Identify which cell holds the provided text, then report its (x, y) central coordinate. 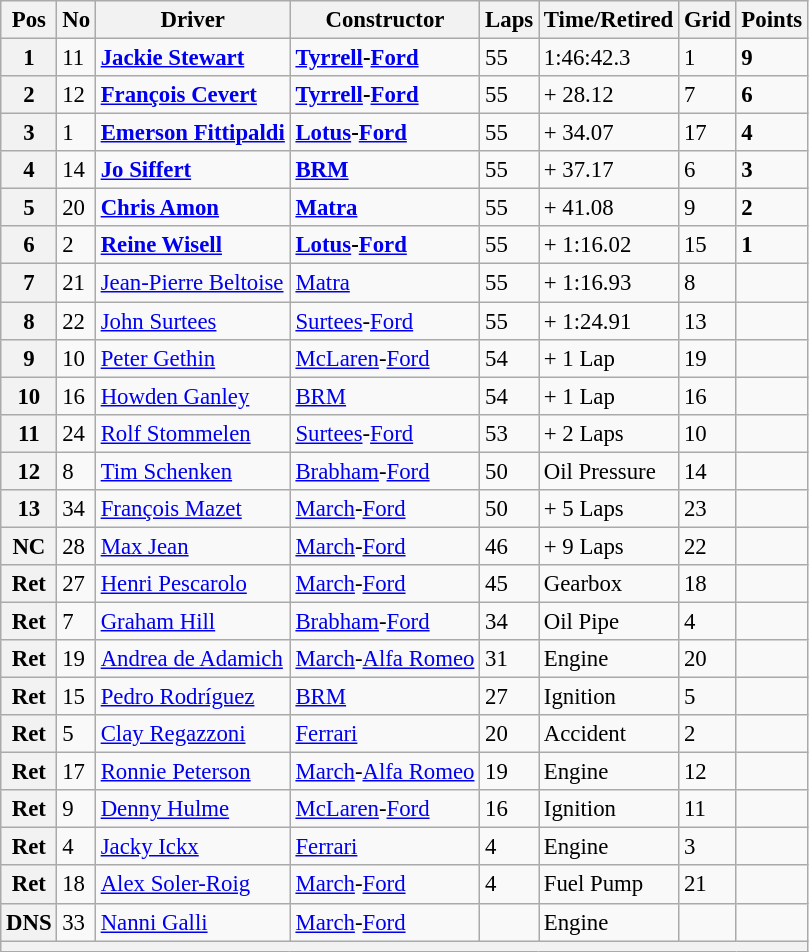
24 (76, 433)
Jo Siffert (192, 170)
Pos (29, 20)
François Cevert (192, 95)
+ 9 Laps (608, 546)
+ 5 Laps (608, 509)
+ 34.07 (608, 133)
François Mazet (192, 509)
46 (510, 546)
John Surtees (192, 321)
Graham Hill (192, 621)
NC (29, 546)
No (76, 20)
Rolf Stommelen (192, 433)
23 (708, 509)
31 (510, 659)
Pedro Rodríguez (192, 697)
Henri Pescarolo (192, 584)
Oil Pressure (608, 471)
Fuel Pump (608, 885)
Howden Ganley (192, 396)
+ 37.17 (608, 170)
Nanni Galli (192, 922)
Oil Pipe (608, 621)
28 (76, 546)
Accident (608, 734)
+ 2 Laps (608, 433)
+ 41.08 (608, 208)
Andrea de Adamich (192, 659)
1:46:42.3 (608, 58)
Ronnie Peterson (192, 772)
Peter Gethin (192, 358)
+ 1:16.02 (608, 245)
Clay Regazzoni (192, 734)
Jean-Pierre Beltoise (192, 283)
Grid (708, 20)
Constructor (385, 20)
DNS (29, 922)
Jacky Ickx (192, 847)
Max Jean (192, 546)
Alex Soler-Roig (192, 885)
Denny Hulme (192, 809)
Tim Schenken (192, 471)
+ 1:24.91 (608, 321)
Driver (192, 20)
Laps (510, 20)
33 (76, 922)
53 (510, 433)
Chris Amon (192, 208)
Points (772, 20)
Jackie Stewart (192, 58)
Reine Wisell (192, 245)
Gearbox (608, 584)
Emerson Fittipaldi (192, 133)
Time/Retired (608, 20)
45 (510, 584)
+ 1:16.93 (608, 283)
+ 28.12 (608, 95)
